Identify which cell holds the provided text, then report its (x, y) central coordinate. 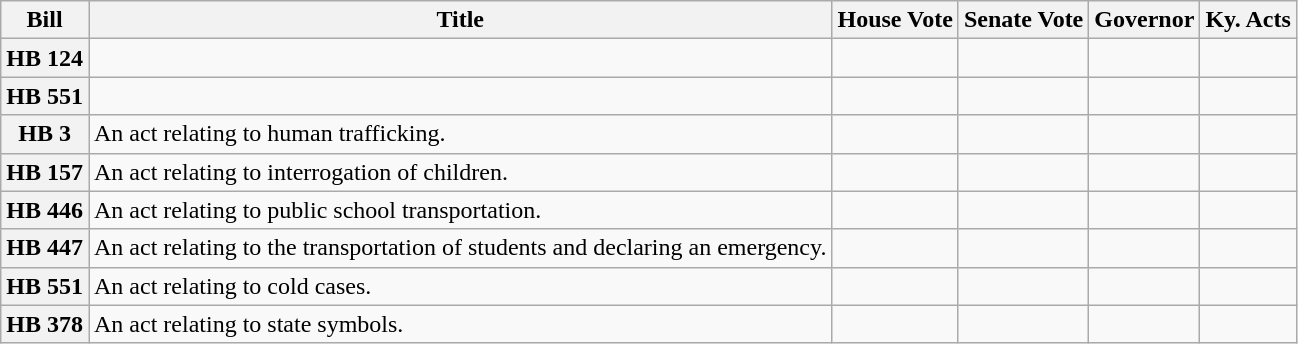
HB 157 (45, 172)
An act relating to human trafficking. (460, 134)
An act relating to state symbols. (460, 324)
House Vote (895, 20)
An act relating to interrogation of children. (460, 172)
Title (460, 20)
HB 124 (45, 58)
HB 446 (45, 210)
HB 378 (45, 324)
Bill (45, 20)
Senate Vote (1023, 20)
HB 3 (45, 134)
An act relating to public school transportation. (460, 210)
HB 447 (45, 248)
Governor (1144, 20)
Ky. Acts (1248, 20)
An act relating to the transportation of students and declaring an emergency. (460, 248)
An act relating to cold cases. (460, 286)
